Provide the [X, Y] coordinate of the cell's center where the given text is located.  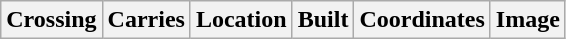
Image [528, 20]
Carries [146, 20]
Coordinates [422, 20]
Built [323, 20]
Crossing [52, 20]
Location [241, 20]
